Detect which cell encompasses the target text, then output its [X, Y] center coordinate. 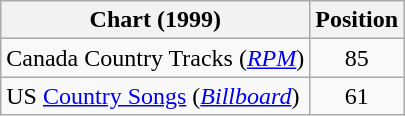
Canada Country Tracks (RPM) [156, 58]
Position [357, 20]
US Country Songs (Billboard) [156, 96]
85 [357, 58]
61 [357, 96]
Chart (1999) [156, 20]
